Detect which cell encompasses the target text, then output its [x, y] center coordinate. 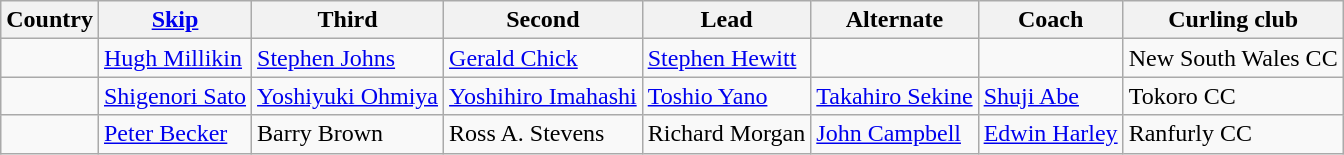
New South Wales CC [1233, 58]
Ranfurly CC [1233, 134]
Curling club [1233, 20]
Skip [174, 20]
Toshio Yano [726, 96]
Shigenori Sato [174, 96]
Country [50, 20]
Shuji Abe [1050, 96]
Second [544, 20]
Yoshihiro Imahashi [544, 96]
Ross A. Stevens [544, 134]
Barry Brown [348, 134]
Lead [726, 20]
Hugh Millikin [174, 58]
Stephen Hewitt [726, 58]
Yoshiyuki Ohmiya [348, 96]
Peter Becker [174, 134]
Takahiro Sekine [894, 96]
Gerald Chick [544, 58]
Tokoro CC [1233, 96]
Third [348, 20]
Stephen Johns [348, 58]
Coach [1050, 20]
John Campbell [894, 134]
Edwin Harley [1050, 134]
Alternate [894, 20]
Richard Morgan [726, 134]
